Return [x, y] of the center of cell containing provided text 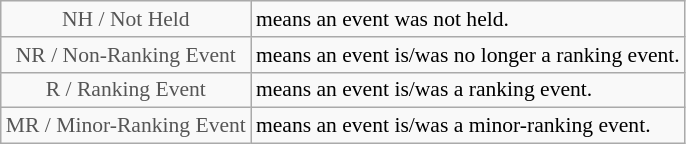
MR / Minor-Ranking Event [126, 126]
R / Ranking Event [126, 90]
NH / Not Held [126, 19]
means an event is/was a ranking event. [468, 90]
means an event is/was no longer a ranking event. [468, 55]
NR / Non-Ranking Event [126, 55]
means an event was not held. [468, 19]
means an event is/was a minor-ranking event. [468, 126]
